Determine the (x, y) coordinate at the center of the cell enclosing the given text.  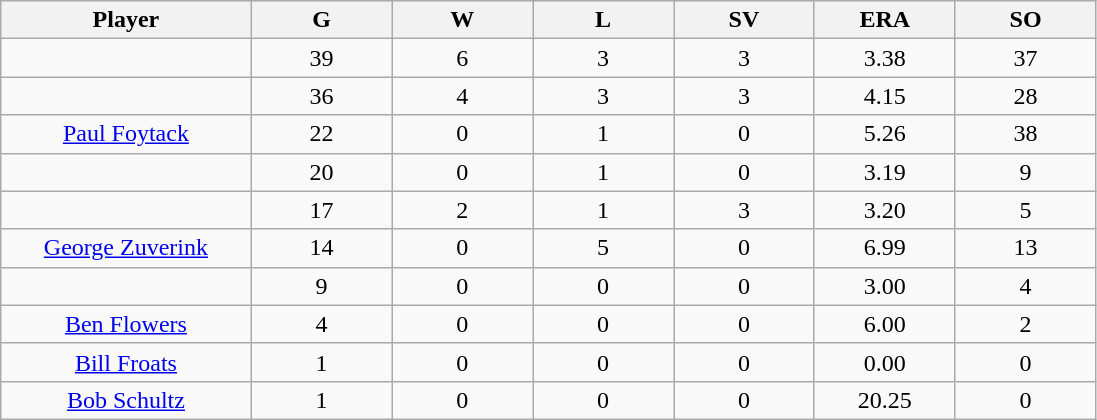
G (322, 20)
Paul Foytack (126, 134)
SV (744, 20)
6.99 (884, 248)
Bob Schultz (126, 400)
38 (1026, 134)
17 (322, 210)
3.20 (884, 210)
Bill Froats (126, 362)
George Zuverink (126, 248)
37 (1026, 58)
L (604, 20)
W (462, 20)
SO (1026, 20)
3.19 (884, 172)
14 (322, 248)
20.25 (884, 400)
0.00 (884, 362)
3.00 (884, 286)
20 (322, 172)
39 (322, 58)
Ben Flowers (126, 324)
Player (126, 20)
13 (1026, 248)
ERA (884, 20)
6 (462, 58)
4.15 (884, 96)
3.38 (884, 58)
36 (322, 96)
5.26 (884, 134)
22 (322, 134)
6.00 (884, 324)
28 (1026, 96)
